Output the (x, y) coordinate of the center of the cell containing the given text.  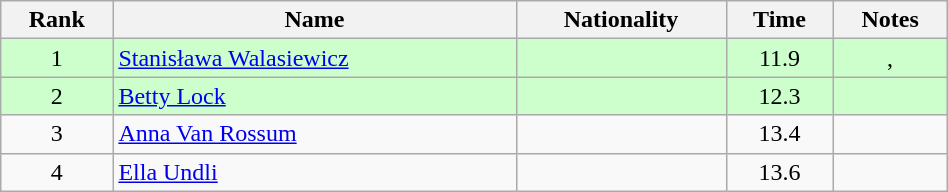
Betty Lock (314, 96)
13.6 (780, 172)
Rank (57, 20)
12.3 (780, 96)
2 (57, 96)
Ella Undli (314, 172)
Anna Van Rossum (314, 134)
4 (57, 172)
Time (780, 20)
1 (57, 58)
Notes (890, 20)
11.9 (780, 58)
, (890, 58)
3 (57, 134)
Stanisława Walasiewicz (314, 58)
Name (314, 20)
Nationality (621, 20)
13.4 (780, 134)
